Output the (X, Y) coordinate of the center of the cell containing the given text.  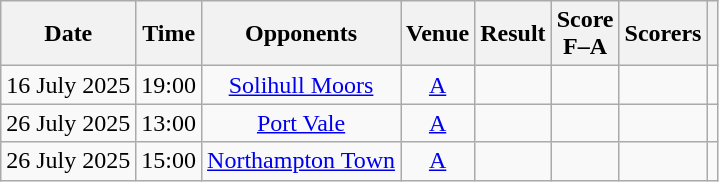
Date (68, 34)
Result (513, 34)
Time (169, 34)
13:00 (169, 123)
Solihull Moors (302, 85)
Port Vale (302, 123)
16 July 2025 (68, 85)
Venue (437, 34)
ScoreF–A (585, 34)
19:00 (169, 85)
Northampton Town (302, 161)
Opponents (302, 34)
Scorers (663, 34)
15:00 (169, 161)
